Return the (X, Y) coordinate for the center point of the cell that contains the specified text.  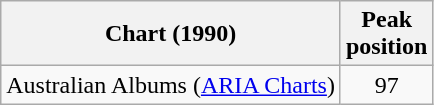
Chart (1990) (171, 34)
Peakposition (386, 34)
97 (386, 85)
Australian Albums (ARIA Charts) (171, 85)
